Find where the given text appears and provide that cell's center as [x, y] coordinate. 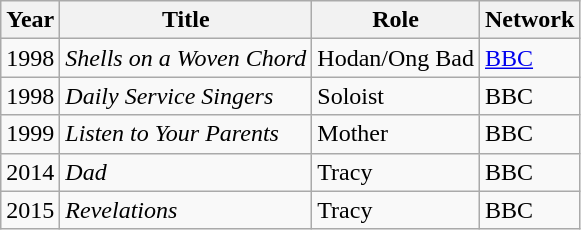
Mother [396, 134]
2014 [30, 172]
Year [30, 20]
Revelations [186, 210]
Shells on a Woven Chord [186, 58]
Dad [186, 172]
Soloist [396, 96]
Network [529, 20]
Daily Service Singers [186, 96]
Listen to Your Parents [186, 134]
2015 [30, 210]
Hodan/Ong Bad [396, 58]
1999 [30, 134]
Role [396, 20]
Title [186, 20]
